Pinpoint the cell where the given text exists, returning its [X, Y] midpoint coordinate. 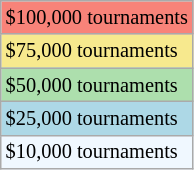
$25,000 tournaments [97, 118]
$50,000 tournaments [97, 85]
$75,000 tournaments [97, 51]
$100,000 tournaments [97, 17]
$10,000 tournaments [97, 152]
